Determine the (X, Y) coordinate at the center of the cell enclosing the given text.  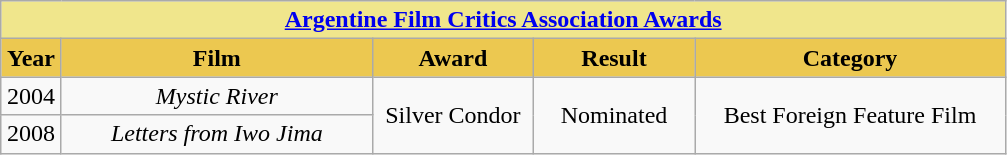
Letters from Iwo Jima (216, 134)
Argentine Film Critics Association Awards (504, 20)
2004 (32, 96)
Award (452, 58)
Category (850, 58)
Nominated (614, 115)
Best Foreign Feature Film (850, 115)
Mystic River (216, 96)
Result (614, 58)
Silver Condor (452, 115)
Film (216, 58)
Year (32, 58)
2008 (32, 134)
